Scan for the cell matching the given text and deliver its (x, y) coordinate at center. 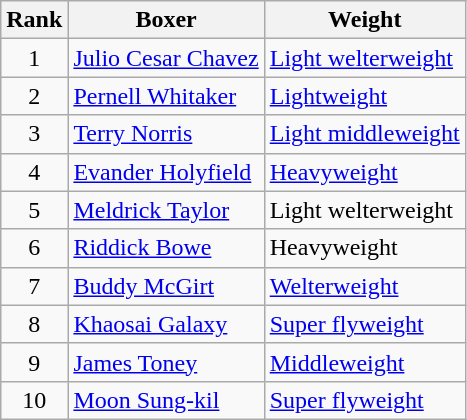
3 (34, 134)
8 (34, 324)
Pernell Whitaker (166, 96)
Middleweight (364, 362)
Riddick Bowe (166, 248)
6 (34, 248)
2 (34, 96)
Light middleweight (364, 134)
9 (34, 362)
Khaosai Galaxy (166, 324)
4 (34, 172)
Rank (34, 20)
James Toney (166, 362)
Weight (364, 20)
Julio Cesar Chavez (166, 58)
1 (34, 58)
Terry Norris (166, 134)
Boxer (166, 20)
Evander Holyfield (166, 172)
Meldrick Taylor (166, 210)
7 (34, 286)
5 (34, 210)
Lightweight (364, 96)
Moon Sung-kil (166, 400)
Buddy McGirt (166, 286)
Welterweight (364, 286)
10 (34, 400)
